Find where the given text appears and provide that cell's center as [X, Y] coordinate. 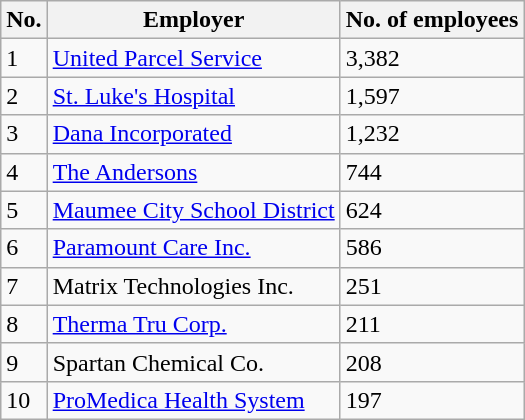
5 [24, 210]
744 [432, 172]
Therma Tru Corp. [194, 324]
208 [432, 362]
No. of employees [432, 20]
Dana Incorporated [194, 134]
1 [24, 58]
3,382 [432, 58]
Maumee City School District [194, 210]
ProMedica Health System [194, 400]
Employer [194, 20]
St. Luke's Hospital [194, 96]
8 [24, 324]
Spartan Chemical Co. [194, 362]
Paramount Care Inc. [194, 248]
211 [432, 324]
197 [432, 400]
4 [24, 172]
10 [24, 400]
251 [432, 286]
The Andersons [194, 172]
No. [24, 20]
9 [24, 362]
3 [24, 134]
1,597 [432, 96]
586 [432, 248]
1,232 [432, 134]
6 [24, 248]
2 [24, 96]
624 [432, 210]
United Parcel Service [194, 58]
Matrix Technologies Inc. [194, 286]
7 [24, 286]
